Determine the (x, y) coordinate at the center of the cell enclosing the given text.  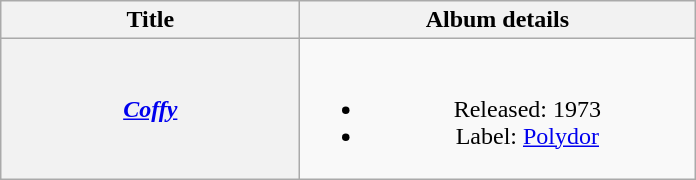
Released: 1973Label: Polydor (498, 109)
Album details (498, 20)
Coffy (150, 109)
Title (150, 20)
